Scan for the cell matching the given text and deliver its (x, y) coordinate at center. 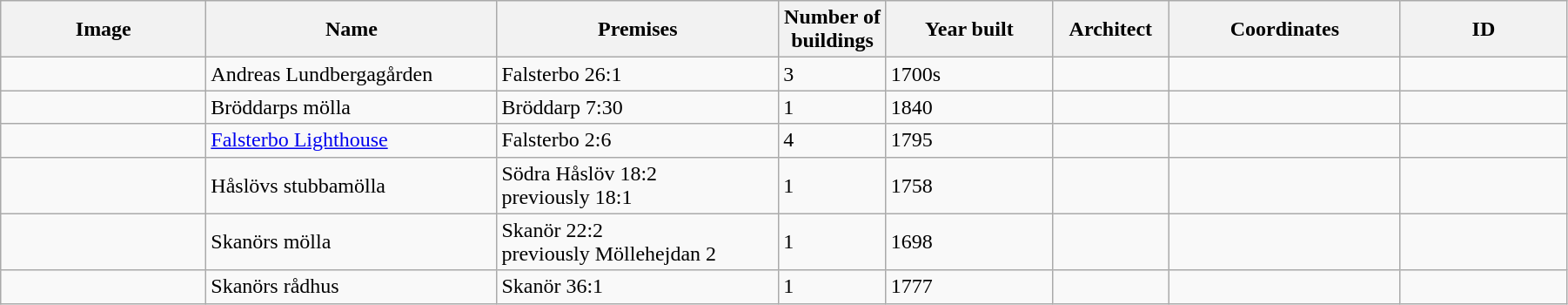
Year built (969, 30)
Bröddarp 7:30 (638, 107)
Premises (638, 30)
ID (1483, 30)
Coordinates (1284, 30)
1700s (969, 74)
1795 (969, 140)
Image (104, 30)
3 (833, 74)
Skanörs rådhus (352, 287)
4 (833, 140)
Architect (1110, 30)
Bröddarps mölla (352, 107)
Number ofbuildings (833, 30)
Södra Håslöv 18:2previously 18:1 (638, 185)
Falsterbo Lighthouse (352, 140)
Skanör 22:2previously Möllehejdan 2 (638, 242)
Falsterbo 2:6 (638, 140)
Skanör 36:1 (638, 287)
Falsterbo 26:1 (638, 74)
1758 (969, 185)
Name (352, 30)
1840 (969, 107)
1777 (969, 287)
1698 (969, 242)
Skanörs mölla (352, 242)
Andreas Lundbergagården (352, 74)
Håslövs stubbamölla (352, 185)
